Provide the [x, y] coordinate of the cell's center where the given text is located.  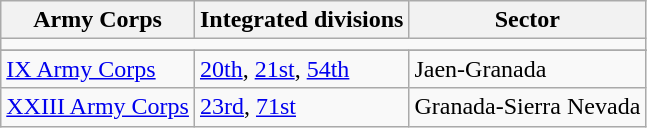
Jaen-Granada [528, 69]
Army Corps [98, 20]
20th, 21st, 54th [301, 69]
23rd, 71st [301, 107]
IX Army Corps [98, 69]
Granada-Sierra Nevada [528, 107]
Sector [528, 20]
Integrated divisions [301, 20]
XXIII Army Corps [98, 107]
